Extract the [x, y] coordinate from the center of the cell holding the provided text.  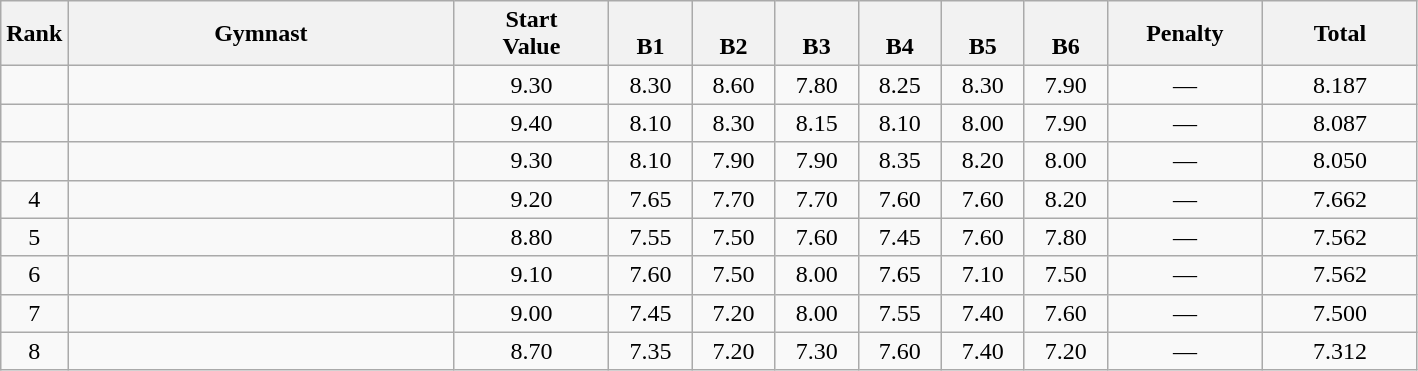
6 [34, 275]
4 [34, 199]
B6 [1066, 34]
9.20 [532, 199]
9.40 [532, 123]
7 [34, 313]
8.050 [1340, 161]
7.662 [1340, 199]
8.25 [900, 85]
8.35 [900, 161]
7.35 [650, 351]
8.80 [532, 237]
B3 [816, 34]
5 [34, 237]
9.10 [532, 275]
8 [34, 351]
8.087 [1340, 123]
7.500 [1340, 313]
B2 [734, 34]
8.70 [532, 351]
8.187 [1340, 85]
B4 [900, 34]
B5 [982, 34]
Penalty [1184, 34]
8.15 [816, 123]
StartValue [532, 34]
7.30 [816, 351]
8.60 [734, 85]
Total [1340, 34]
B1 [650, 34]
9.00 [532, 313]
Gymnast [261, 34]
7.312 [1340, 351]
Rank [34, 34]
7.10 [982, 275]
